Output the (x, y) coordinate of the center of the cell containing the given text.  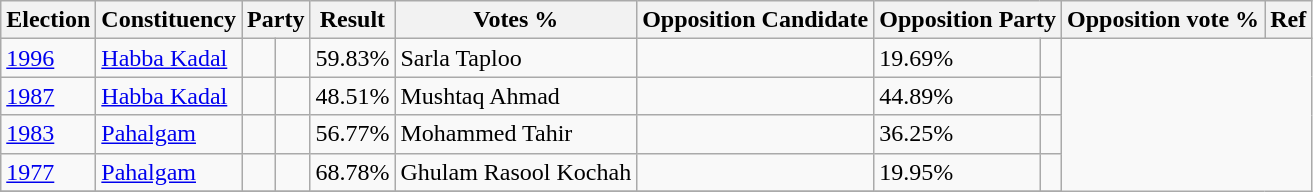
59.83% (352, 58)
Ghulam Rasool Kochah (516, 172)
1987 (48, 96)
Opposition Party (968, 20)
48.51% (352, 96)
Sarla Taploo (516, 58)
Mohammed Tahir (516, 134)
Ref (1288, 20)
19.69% (957, 58)
68.78% (352, 172)
56.77% (352, 134)
1977 (48, 172)
44.89% (957, 96)
Party (276, 20)
19.95% (957, 172)
1983 (48, 134)
Opposition vote % (1164, 20)
Mushtaq Ahmad (516, 96)
Election (48, 20)
Opposition Candidate (756, 20)
Votes % (516, 20)
36.25% (957, 134)
Result (352, 20)
Constituency (169, 20)
1996 (48, 58)
